Provide the [x, y] coordinate of the cell's center where the given text is located.  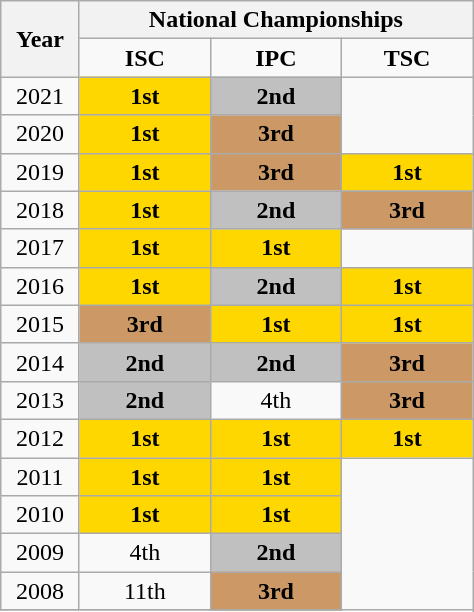
2020 [40, 134]
2019 [40, 172]
2015 [40, 324]
2008 [40, 591]
2018 [40, 210]
Year [40, 39]
IPC [276, 58]
2017 [40, 248]
2021 [40, 96]
2009 [40, 553]
TSC [406, 58]
2011 [40, 477]
2014 [40, 362]
ISC [144, 58]
2013 [40, 400]
2012 [40, 438]
2016 [40, 286]
2010 [40, 515]
National Championships [276, 20]
11th [144, 591]
